Capture the cell that displays the provided text and extract its (x, y) central coordinate. 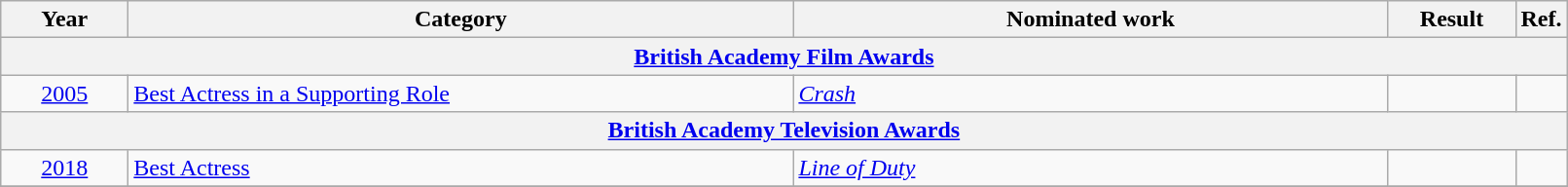
Crash (1090, 93)
Nominated work (1090, 19)
Best Actress (461, 168)
Best Actress in a Supporting Role (461, 93)
Line of Duty (1090, 168)
2018 (64, 168)
British Academy Television Awards (784, 131)
2005 (64, 93)
Ref. (1542, 19)
Result (1452, 19)
British Academy Film Awards (784, 56)
Category (461, 19)
Year (64, 19)
